Return [x, y] of the center of cell containing provided text 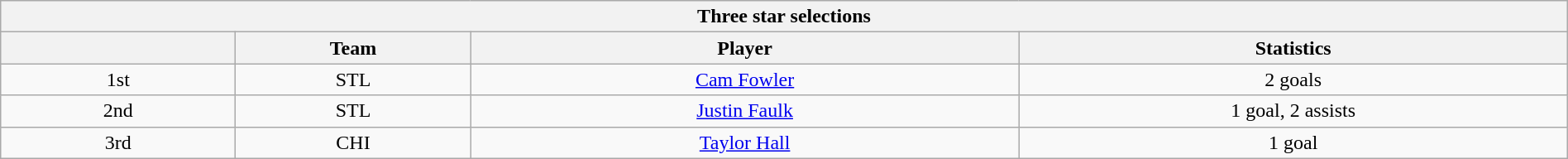
1st [118, 79]
Justin Faulk [744, 111]
Statistics [1293, 48]
1 goal, 2 assists [1293, 111]
Player [744, 48]
Team [353, 48]
2 goals [1293, 79]
Taylor Hall [744, 142]
3rd [118, 142]
Cam Fowler [744, 79]
2nd [118, 111]
Three star selections [784, 17]
CHI [353, 142]
1 goal [1293, 142]
